Determine the (X, Y) coordinate at the center of the cell enclosing the given text.  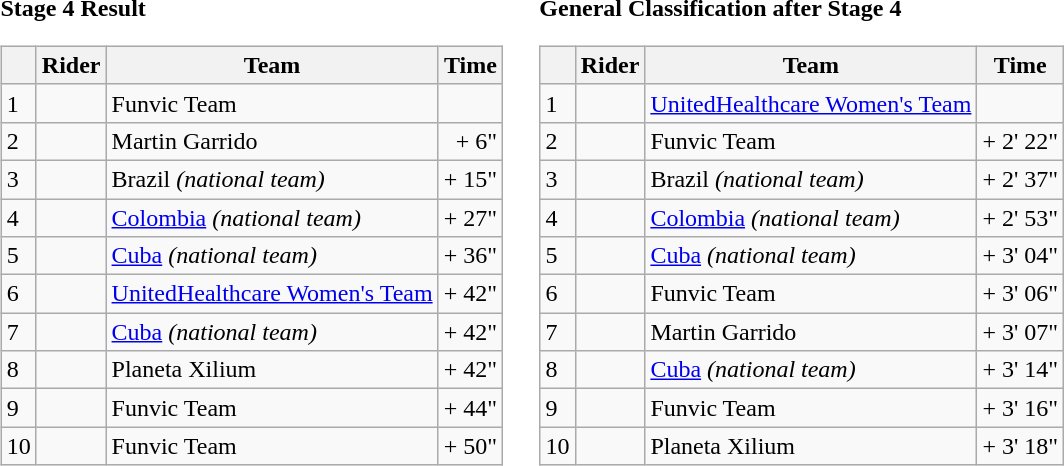
+ 2' 22" (1020, 141)
+ 3' 16" (1020, 408)
+ 3' 06" (1020, 294)
+ 15" (470, 179)
+ 3' 18" (1020, 446)
+ 2' 53" (1020, 217)
+ 2' 37" (1020, 179)
+ 50" (470, 446)
+ 36" (470, 256)
+ 27" (470, 217)
+ 6" (470, 141)
+ 3' 14" (1020, 370)
+ 44" (470, 408)
+ 3' 04" (1020, 256)
+ 3' 07" (1020, 332)
